Pinpoint the cell where the given text exists, returning its [X, Y] midpoint coordinate. 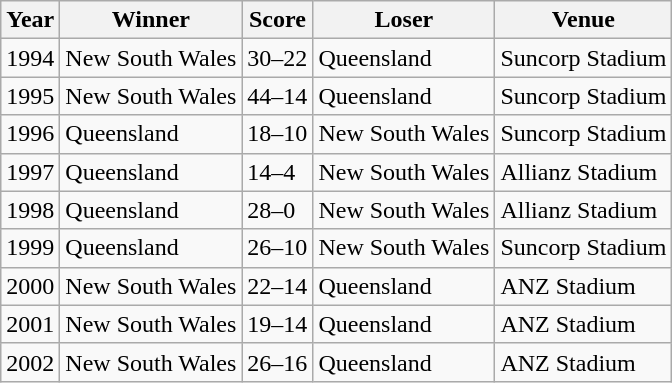
2002 [30, 362]
1999 [30, 248]
Loser [404, 20]
19–14 [278, 324]
1998 [30, 210]
1996 [30, 134]
28–0 [278, 210]
1994 [30, 58]
26–16 [278, 362]
1995 [30, 96]
22–14 [278, 286]
Score [278, 20]
18–10 [278, 134]
26–10 [278, 248]
Year [30, 20]
1997 [30, 172]
Winner [151, 20]
2001 [30, 324]
2000 [30, 286]
30–22 [278, 58]
Venue [584, 20]
14–4 [278, 172]
44–14 [278, 96]
